Return the (X, Y) coordinate for the center point of the cell that contains the specified text.  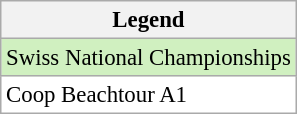
Swiss National Championships (148, 58)
Coop Beachtour A1 (148, 95)
Legend (148, 20)
